Extract the (X, Y) coordinate from the center of the cell holding the provided text.  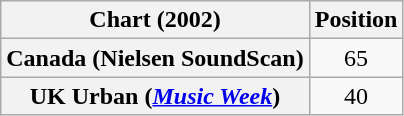
UK Urban (Music Week) (155, 96)
Position (356, 20)
40 (356, 96)
Canada (Nielsen SoundScan) (155, 58)
65 (356, 58)
Chart (2002) (155, 20)
